Detect which cell encompasses the target text, then output its (x, y) center coordinate. 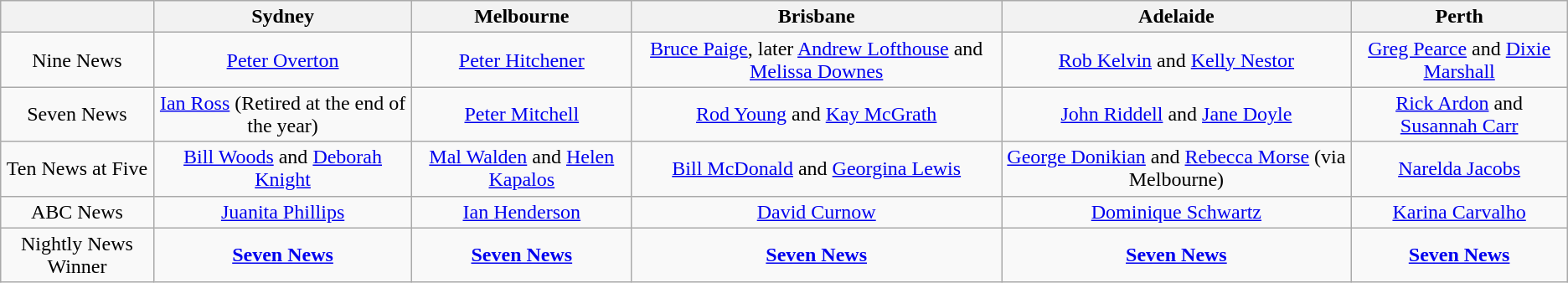
Nine News (77, 60)
Bruce Paige, later Andrew Lofthouse and Melissa Downes (817, 60)
Peter Hitchener (522, 60)
Narelda Jacobs (1459, 169)
Peter Overton (283, 60)
Rob Kelvin and Kelly Nestor (1176, 60)
Brisbane (817, 17)
Rod Young and Kay McGrath (817, 114)
Ian Ross (Retired at the end of the year) (283, 114)
ABC News (77, 212)
Perth (1459, 17)
Adelaide (1176, 17)
Melbourne (522, 17)
Mal Walden and Helen Kapalos (522, 169)
George Donikian and Rebecca Morse (via Melbourne) (1176, 169)
Peter Mitchell (522, 114)
Bill McDonald and Georgina Lewis (817, 169)
Bill Woods and Deborah Knight (283, 169)
Dominique Schwartz (1176, 212)
Greg Pearce and Dixie Marshall (1459, 60)
Rick Ardon and Susannah Carr (1459, 114)
Sydney (283, 17)
Ian Henderson (522, 212)
Juanita Phillips (283, 212)
Nightly News Winner (77, 255)
Ten News at Five (77, 169)
Karina Carvalho (1459, 212)
John Riddell and Jane Doyle (1176, 114)
David Curnow (817, 212)
